Search for the cell housing the specified text and yield its [X, Y] center coordinate. 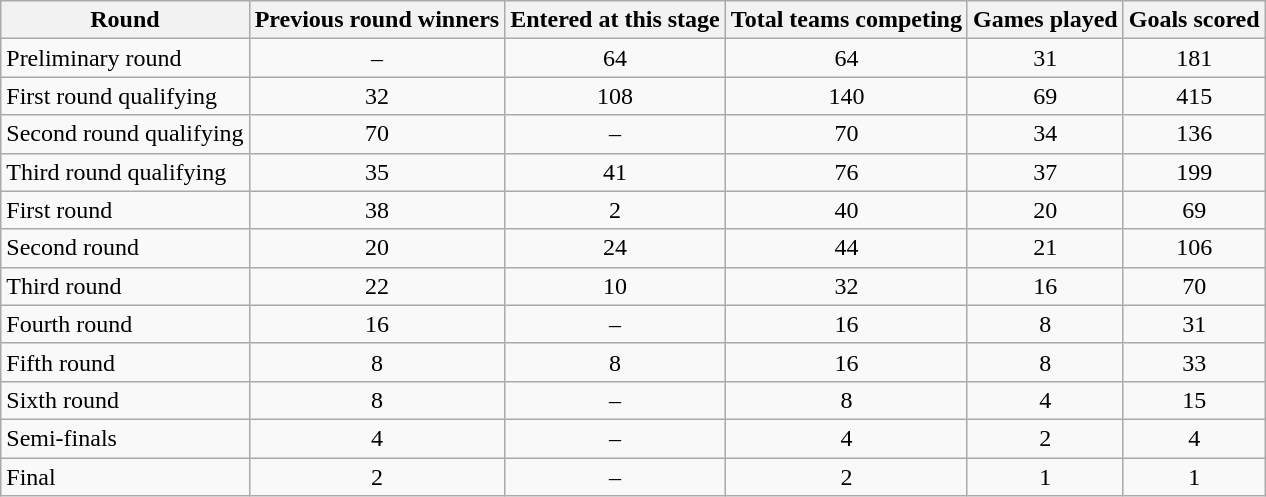
Previous round winners [377, 20]
Semi-finals [125, 438]
140 [846, 96]
415 [1194, 96]
106 [1194, 248]
Preliminary round [125, 58]
First round [125, 210]
Fifth round [125, 362]
76 [846, 172]
Third round qualifying [125, 172]
136 [1194, 134]
40 [846, 210]
22 [377, 286]
Third round [125, 286]
38 [377, 210]
181 [1194, 58]
Total teams competing [846, 20]
Games played [1045, 20]
Second round [125, 248]
199 [1194, 172]
44 [846, 248]
24 [616, 248]
35 [377, 172]
21 [1045, 248]
Goals scored [1194, 20]
15 [1194, 400]
34 [1045, 134]
Sixth round [125, 400]
10 [616, 286]
37 [1045, 172]
Entered at this stage [616, 20]
108 [616, 96]
33 [1194, 362]
Round [125, 20]
Fourth round [125, 324]
Final [125, 477]
41 [616, 172]
Second round qualifying [125, 134]
First round qualifying [125, 96]
